Identify which cell holds the provided text, then report its (X, Y) central coordinate. 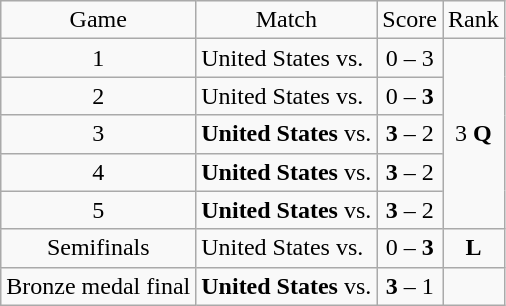
Game (98, 20)
Match (286, 20)
2 (98, 96)
Semifinals (98, 248)
Rank (474, 20)
4 (98, 172)
3 (98, 134)
1 (98, 58)
L (474, 248)
Score (410, 20)
3 – 1 (410, 286)
5 (98, 210)
Bronze medal final (98, 286)
3 Q (474, 134)
